For the text-containing cell, return its midpoint in [x, y] coordinate format. 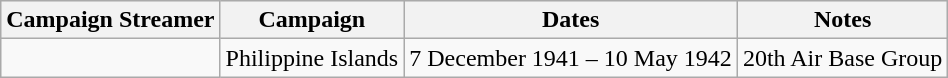
Philippine Islands [312, 58]
Dates [571, 20]
7 December 1941 – 10 May 1942 [571, 58]
20th Air Base Group [842, 58]
Notes [842, 20]
Campaign Streamer [110, 20]
Campaign [312, 20]
